Search for the cell housing the specified text and yield its [x, y] center coordinate. 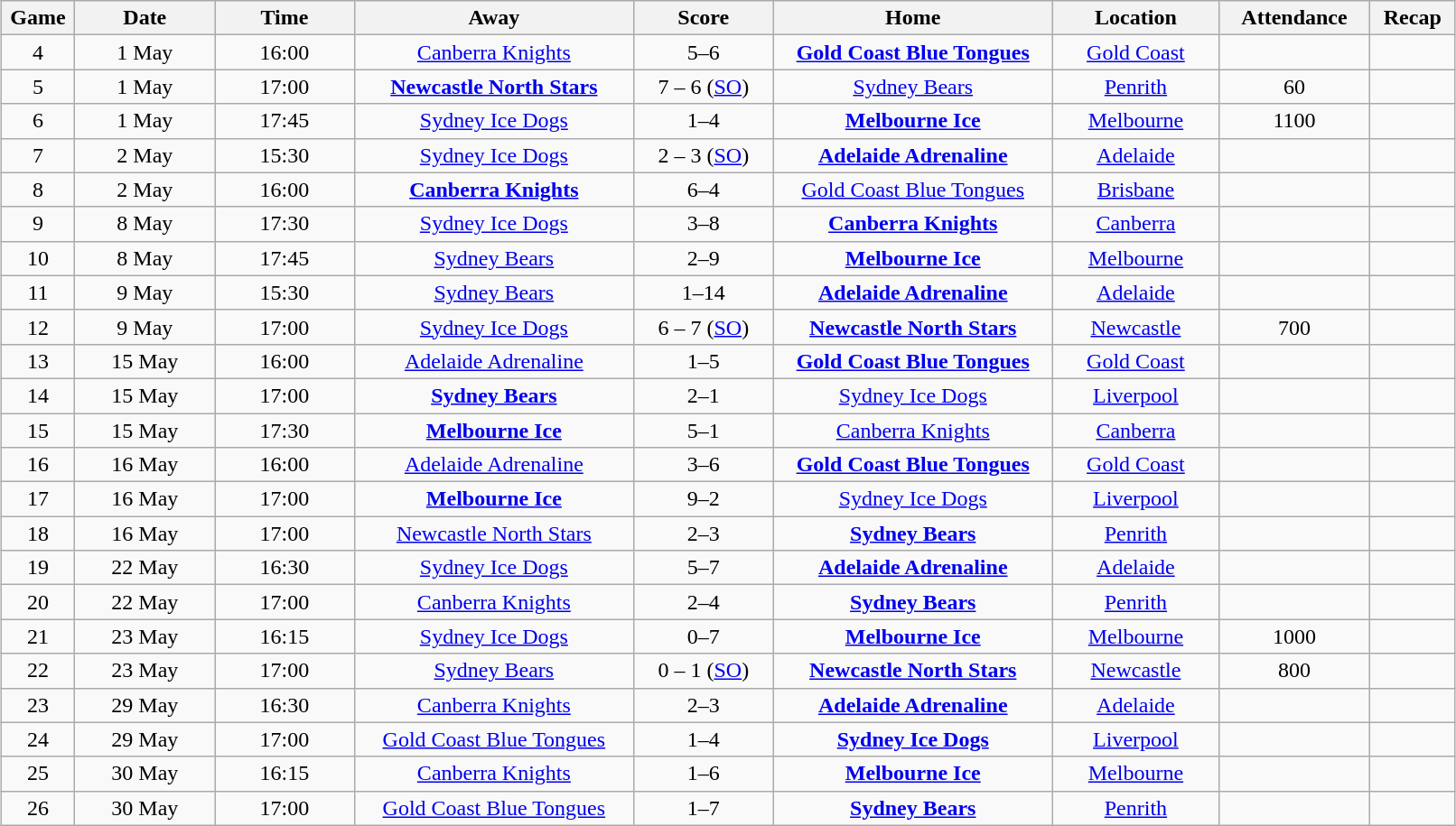
1–6 [703, 774]
20 [38, 602]
3–8 [703, 224]
25 [38, 774]
8 [38, 190]
9–2 [703, 499]
Game [38, 18]
Attendance [1293, 18]
Brisbane [1135, 190]
Recap [1413, 18]
Home [912, 18]
5 [38, 87]
4 [38, 52]
5–6 [703, 52]
24 [38, 739]
1–7 [703, 808]
5–7 [703, 568]
1100 [1293, 121]
6–4 [703, 190]
19 [38, 568]
10 [38, 258]
2–4 [703, 602]
1000 [1293, 636]
22 [38, 671]
7 – 6 (SO) [703, 87]
700 [1293, 327]
Time [285, 18]
11 [38, 292]
2–9 [703, 258]
Location [1135, 18]
7 [38, 155]
13 [38, 361]
12 [38, 327]
17 [38, 499]
Score [703, 18]
1–5 [703, 361]
6 [38, 121]
60 [1293, 87]
800 [1293, 671]
14 [38, 395]
0 – 1 (SO) [703, 671]
18 [38, 534]
Away [493, 18]
0–7 [703, 636]
9 [38, 224]
1–14 [703, 292]
3–6 [703, 465]
2–1 [703, 395]
16 [38, 465]
26 [38, 808]
15 [38, 431]
23 [38, 705]
2 – 3 (SO) [703, 155]
Date [145, 18]
21 [38, 636]
6 – 7 (SO) [703, 327]
5–1 [703, 431]
